Output the [x, y] coordinate of the center of the cell containing the given text.  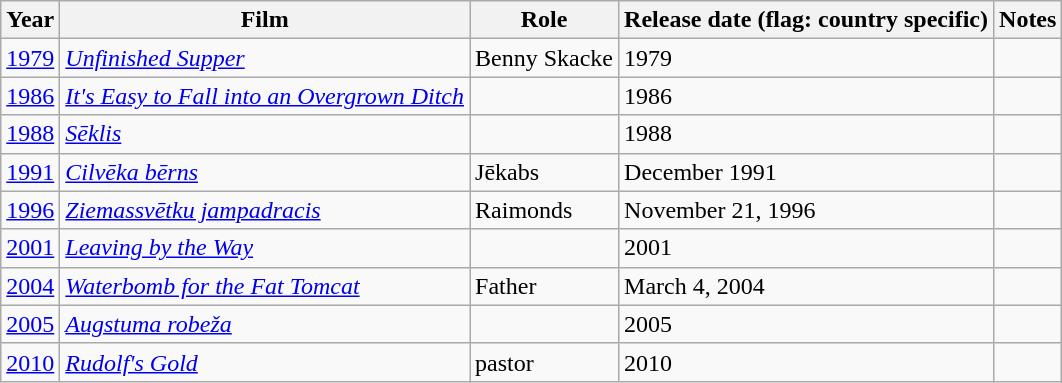
1991 [30, 172]
Ziemassvētku jampadracis [265, 210]
Waterbomb for the Fat Tomcat [265, 286]
December 1991 [806, 172]
Sēklis [265, 134]
Year [30, 20]
It's Easy to Fall into an Overgrown Ditch [265, 96]
Rudolf's Gold [265, 362]
Jēkabs [544, 172]
November 21, 1996 [806, 210]
Raimonds [544, 210]
Father [544, 286]
Role [544, 20]
Leaving by the Way [265, 248]
Unfinished Supper [265, 58]
Augstuma robeža [265, 324]
March 4, 2004 [806, 286]
1996 [30, 210]
Release date (flag: country specific) [806, 20]
Film [265, 20]
Notes [1028, 20]
2004 [30, 286]
pastor [544, 362]
Benny Skacke [544, 58]
Cilvēka bērns [265, 172]
